Pinpoint the cell where the given text exists, returning its (x, y) midpoint coordinate. 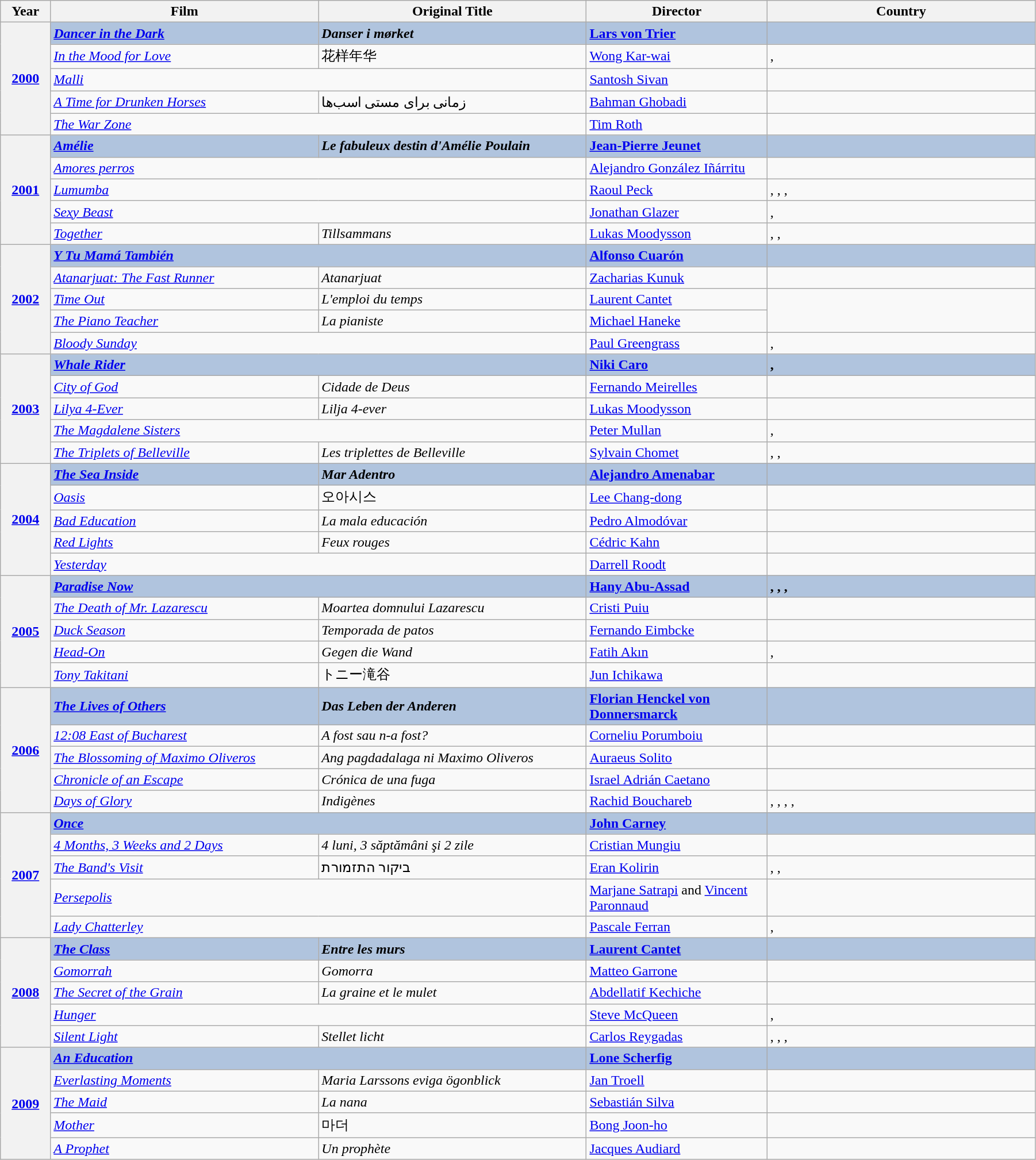
Le fabuleux destin d'Amélie Poulain (452, 146)
The Band's Visit (185, 867)
Zacharias Kunuk (677, 278)
4 luni, 3 săptămâni şi 2 zile (452, 845)
Days of Glory (185, 801)
Fatih Akın (677, 652)
Malli (319, 79)
Y Tu Mamá También (319, 255)
마더 (452, 1126)
City of God (185, 387)
Everlasting Moments (185, 1080)
Matteo Garrone (677, 971)
Duck Season (185, 630)
2009 (25, 1104)
Israel Adrián Caetano (677, 779)
2007 (25, 875)
The Sea Inside (185, 474)
Florian Henckel von Donnersmarck (677, 706)
L'emploi du temps (452, 299)
Jean-Pierre Jeunet (677, 146)
Alfonso Cuarón (677, 255)
Year (25, 11)
La mala educación (452, 521)
Jacques Audiard (677, 1149)
ביקור התזמורת (452, 867)
Atanarjuat (452, 278)
A fost sau n-a fost? (452, 736)
Atanarjuat: The Fast Runner (185, 278)
Niki Caro (677, 365)
Persepolis (319, 898)
The Maid (185, 1102)
Fernando Meirelles (677, 387)
Mother (185, 1126)
Bad Education (185, 521)
Un prophète (452, 1149)
Red Lights (185, 543)
An Education (319, 1058)
Abdellatif Kechiche (677, 993)
The Triplets of Belleville (185, 452)
Santosh Sivan (677, 79)
Pascale Ferran (677, 927)
Fernando Eimbcke (677, 630)
Lee Chang-dong (677, 498)
Cristi Puiu (677, 608)
Carlos Reygadas (677, 1036)
The Blossoming of Maximo Oliveros (185, 758)
Amélie (185, 146)
Lilja 4-ever (452, 409)
Amores perros (319, 168)
Paradise Now (319, 586)
A Prophet (185, 1149)
Country (901, 11)
Alejandro González Iñárritu (677, 168)
Pedro Almodóvar (677, 521)
Wong Kar-wai (677, 56)
Danser i mørket (452, 33)
Temporada de patos (452, 630)
Indigènes (452, 801)
Once (319, 823)
Moartea domnului Lazarescu (452, 608)
Feux rouges (452, 543)
花样年华 (452, 56)
Gomorrah (185, 971)
Bong Joon-ho (677, 1126)
2006 (25, 750)
Raoul Peck (677, 190)
Michael Haneke (677, 321)
Auraeus Solito (677, 758)
The Magdalene Sisters (319, 431)
Sylvain Chomet (677, 452)
Gegen die Wand (452, 652)
Original Title (452, 11)
زمانی برای مستی اسب‌ها (452, 102)
Darrell Roodt (677, 564)
Head-On (185, 652)
Director (677, 11)
오아시스 (452, 498)
Jan Troell (677, 1080)
La nana (452, 1102)
2004 (25, 520)
The Lives of Others (185, 706)
Paul Greengrass (677, 343)
La pianiste (452, 321)
Hany Abu-Assad (677, 586)
Ang pagdadalaga ni Maximo Oliveros (452, 758)
Lumumba (319, 190)
Gomorra (452, 971)
Yesterday (319, 564)
Lone Scherfig (677, 1058)
Crónica de una fuga (452, 779)
Cédric Kahn (677, 543)
4 Months, 3 Weeks and 2 Days (185, 845)
A Time for Drunken Horses (185, 102)
2005 (25, 631)
Entre les murs (452, 949)
Cidade de Deus (452, 387)
The Class (185, 949)
Marjane Satrapi and Vincent Paronnaud (677, 898)
Maria Larssons eviga ögonblick (452, 1080)
The War Zone (319, 124)
2008 (25, 993)
Alejandro Amenabar (677, 474)
Eran Kolirin (677, 867)
Steve McQueen (677, 1015)
In the Mood for Love (185, 56)
Sexy Beast (319, 212)
トニー滝谷 (452, 675)
, , , , (901, 801)
Tim Roth (677, 124)
Peter Mullan (677, 431)
The Secret of the Grain (185, 993)
Bloody Sunday (319, 343)
Whale Rider (319, 365)
2003 (25, 409)
Sebastián Silva (677, 1102)
Stellet licht (452, 1036)
Dancer in the Dark (185, 33)
2002 (25, 299)
Hunger (319, 1015)
Lilya 4-Ever (185, 409)
Cristian Mungiu (677, 845)
2000 (25, 79)
Les triplettes de Belleville (452, 452)
Time Out (185, 299)
Rachid Bouchareb (677, 801)
Oasis (185, 498)
Silent Light (185, 1036)
Lars von Trier (677, 33)
Mar Adentro (452, 474)
Tony Takitani (185, 675)
Bahman Ghobadi (677, 102)
Lady Chatterley (319, 927)
Jun Ichikawa (677, 675)
Corneliu Porumboiu (677, 736)
12:08 East of Bucharest (185, 736)
Tillsammans (452, 233)
Chronicle of an Escape (185, 779)
The Death of Mr. Lazarescu (185, 608)
John Carney (677, 823)
Jonathan Glazer (677, 212)
Film (185, 11)
La graine et le mulet (452, 993)
The Piano Teacher (185, 321)
Together (185, 233)
2001 (25, 190)
Das Leben der Anderen (452, 706)
